Capture the cell that displays the provided text and extract its (x, y) central coordinate. 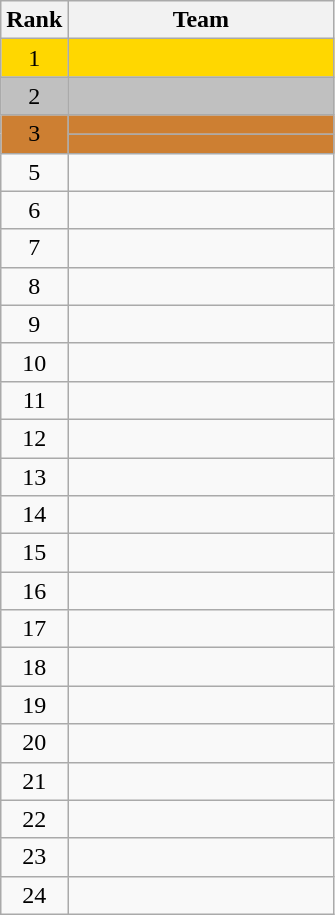
3 (34, 134)
2 (34, 96)
24 (34, 895)
21 (34, 781)
7 (34, 248)
17 (34, 629)
23 (34, 857)
19 (34, 705)
14 (34, 515)
Rank (34, 20)
Team (201, 20)
11 (34, 400)
6 (34, 210)
18 (34, 667)
15 (34, 553)
22 (34, 819)
20 (34, 743)
9 (34, 324)
8 (34, 286)
13 (34, 477)
5 (34, 172)
16 (34, 591)
1 (34, 58)
10 (34, 362)
12 (34, 438)
